Determine the (X, Y) coordinate at the center of the cell enclosing the given text.  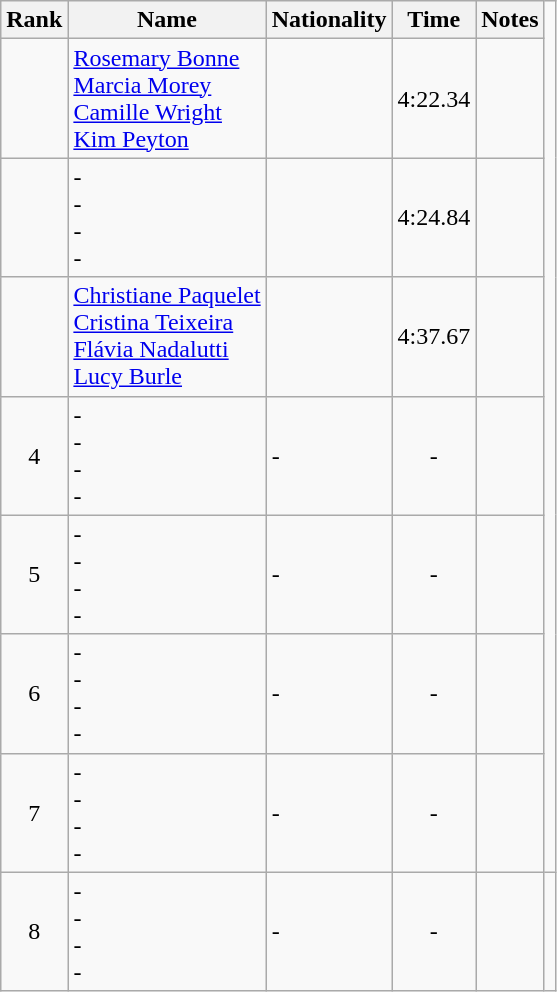
Notes (510, 20)
Christiane Paquelet Cristina Teixeira Flávia Nadalutti Lucy Burle (167, 336)
7 (34, 812)
Nationality (329, 20)
Rosemary Bonne Marcia Morey Camille Wright Kim Peyton (167, 98)
4:37.67 (434, 336)
Name (167, 20)
5 (34, 574)
6 (34, 694)
Time (434, 20)
Rank (34, 20)
8 (34, 932)
4:24.84 (434, 218)
4:22.34 (434, 98)
4 (34, 456)
